Return (X, Y) of the center of cell containing provided text 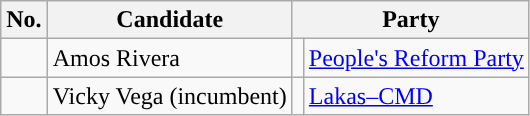
Lakas–CMD (416, 96)
Party (410, 20)
Candidate (170, 20)
Amos Rivera (170, 58)
People's Reform Party (416, 58)
Vicky Vega (incumbent) (170, 96)
No. (24, 20)
